Search for the cell housing the specified text and yield its [X, Y] center coordinate. 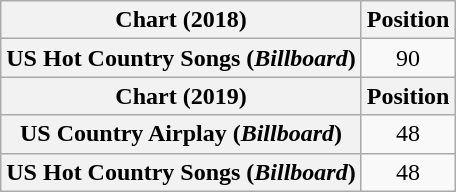
Chart (2019) [181, 96]
Chart (2018) [181, 20]
US Country Airplay (Billboard) [181, 134]
90 [408, 58]
